Search for the cell housing the specified text and yield its [x, y] center coordinate. 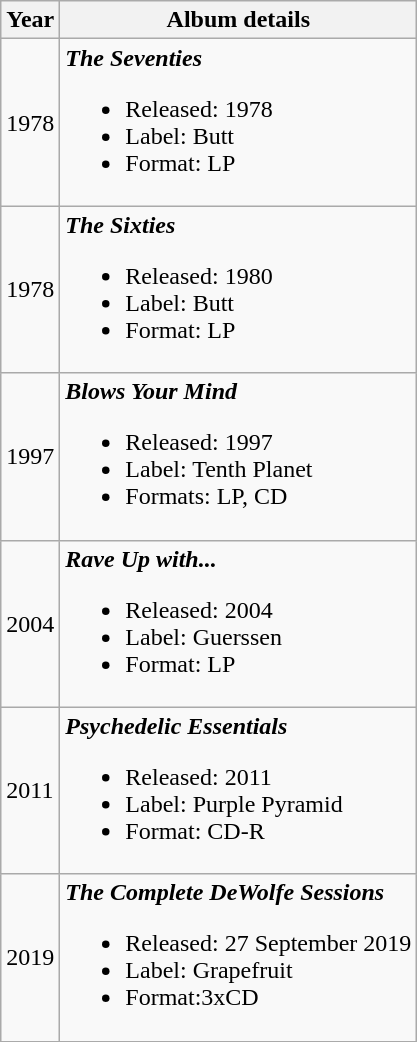
1997 [30, 456]
Blows Your MindReleased: 1997Label: Tenth Planet Formats: LP, CD [238, 456]
Album details [238, 20]
2019 [30, 958]
Psychedelic EssentialsReleased: 2011Label: Purple Pyramid Format: CD-R [238, 790]
2004 [30, 624]
2011 [30, 790]
The SeventiesReleased: 1978Label: Butt Format: LP [238, 122]
Year [30, 20]
Rave Up with...Released: 2004Label: Guerssen Format: LP [238, 624]
The SixtiesReleased: 1980Label: Butt Format: LP [238, 290]
The Complete DeWolfe SessionsReleased: 27 September 2019Label: Grapefruit Format:3xCD [238, 958]
